From the cell containing the given text, extract its center point as (x, y) coordinate. 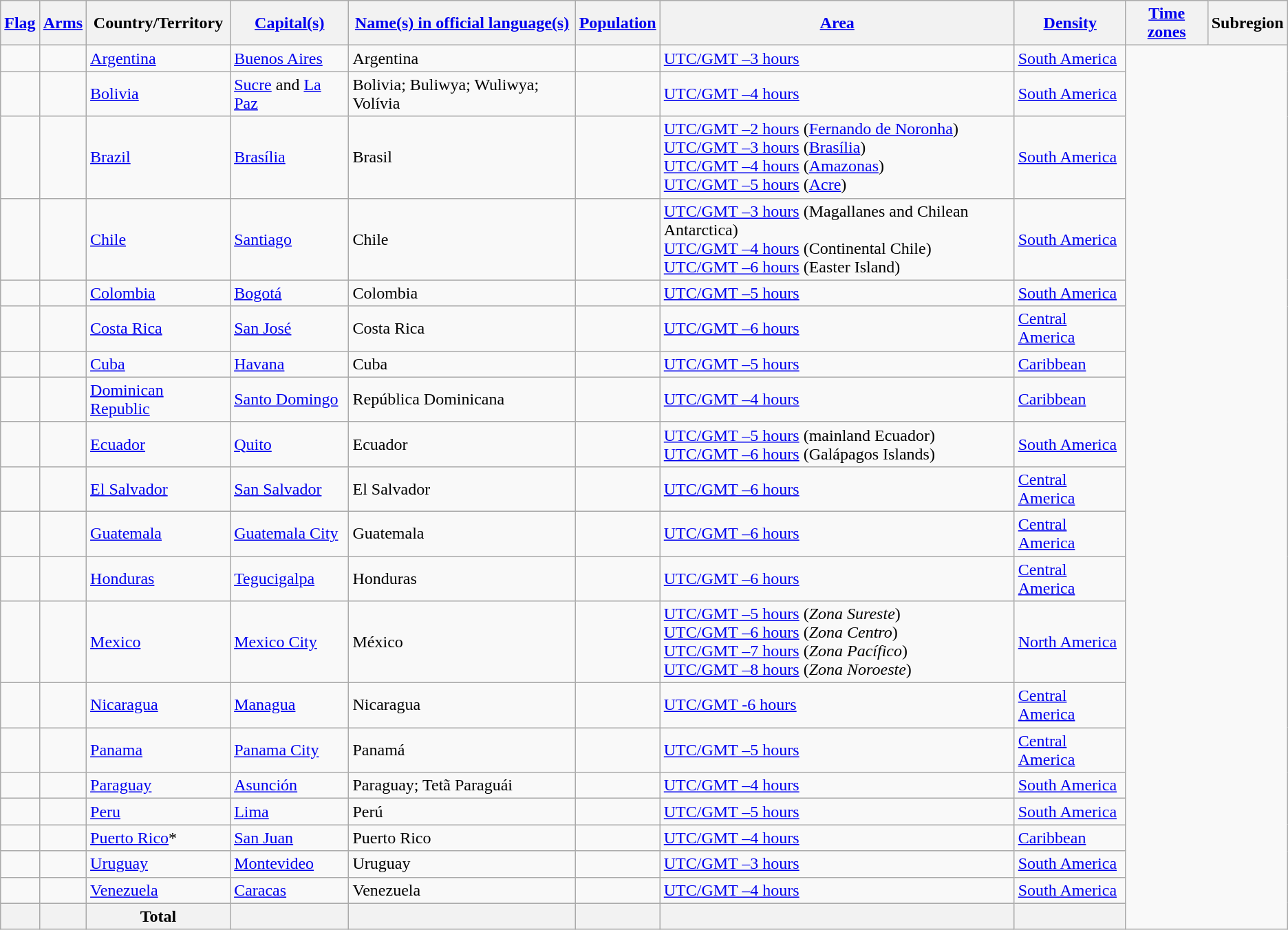
UTC/GMT –5 hours (Zona Sureste)UTC/GMT –6 hours (Zona Centro)UTC/GMT –7 hours (Zona Pacífico)UTC/GMT –8 hours (Zona Noroeste) (837, 642)
Bolivia; Buliwya; Wuliwya; Volívia (462, 94)
Brazil (158, 157)
Bogotá (290, 293)
Brasília (290, 157)
Mexico City (290, 642)
Perú (462, 812)
Havana (290, 364)
República Dominicana (462, 399)
Managua (290, 706)
México (462, 642)
Caracas (290, 890)
Lima (290, 812)
Panamá (462, 750)
Panama City (290, 750)
North America (1070, 642)
Buenos Aires (290, 58)
Total (158, 916)
San Juan (290, 838)
Peru (158, 812)
Dominican Republic (158, 399)
Puerto Rico (462, 838)
San Salvador (290, 488)
UTC/GMT –5 hours (mainland Ecuador)UTC/GMT –6 hours (Galápagos Islands) (837, 444)
Montevideo (290, 864)
Panama (158, 750)
Capital(s) (290, 23)
Area (837, 23)
Quito (290, 444)
Country/Territory (158, 23)
UTC/GMT –2 hours (Fernando de Noronha)UTC/GMT –3 hours (Brasília)UTC/GMT –4 hours (Amazonas)UTC/GMT –5 hours (Acre) (837, 157)
UTC/GMT -6 hours (837, 706)
Flag (20, 23)
Arms (63, 23)
Mexico (158, 642)
Subregion (1247, 23)
Asunción (290, 786)
Paraguay; Tetã Paraguái (462, 786)
Tegucigalpa (290, 578)
Density (1070, 23)
Paraguay (158, 786)
Population (618, 23)
Brasil (462, 157)
Guatemala City (290, 534)
San José (290, 329)
Santo Domingo (290, 399)
Bolivia (158, 94)
Sucre and La Paz (290, 94)
Name(s) in official language(s) (462, 23)
UTC/GMT –3 hours (Magallanes and Chilean Antarctica)UTC/GMT –4 hours (Continental Chile)UTC/GMT –6 hours (Easter Island) (837, 239)
Time zones (1167, 23)
Santiago (290, 239)
Puerto Rico* (158, 838)
